Locate the cell with the specified text and output its [x, y] center coordinate. 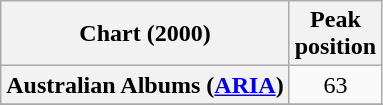
Chart (2000) [145, 34]
63 [335, 85]
Peakposition [335, 34]
Australian Albums (ARIA) [145, 85]
